Capture the cell that displays the provided text and extract its (x, y) central coordinate. 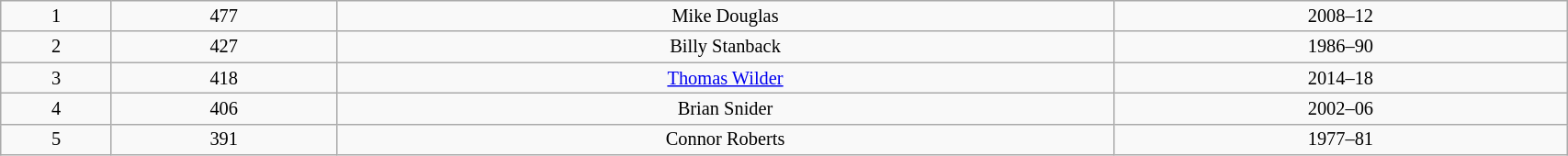
1 (57, 16)
391 (224, 139)
Connor Roberts (726, 139)
477 (224, 16)
Thomas Wilder (726, 78)
1977–81 (1341, 139)
418 (224, 78)
2008–12 (1341, 16)
Billy Stanback (726, 47)
3 (57, 78)
406 (224, 108)
Brian Snider (726, 108)
427 (224, 47)
2 (57, 47)
2014–18 (1341, 78)
5 (57, 139)
Mike Douglas (726, 16)
4 (57, 108)
1986–90 (1341, 47)
2002–06 (1341, 108)
